Provide the (x, y) coordinate of the cell's center where the given text is located.  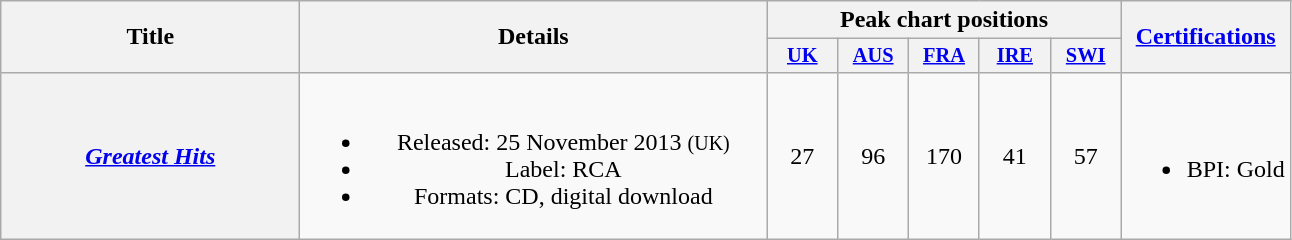
Certifications (1206, 37)
Greatest Hits (150, 156)
AUS (874, 56)
41 (1014, 156)
27 (802, 156)
FRA (944, 56)
IRE (1014, 56)
96 (874, 156)
UK (802, 56)
Details (534, 37)
57 (1086, 156)
170 (944, 156)
BPI: Gold (1206, 156)
Title (150, 37)
SWI (1086, 56)
Peak chart positions (944, 20)
Released: 25 November 2013 (UK)Label: RCAFormats: CD, digital download (534, 156)
